Provide the (x, y) coordinate of the cell's center where the given text is located.  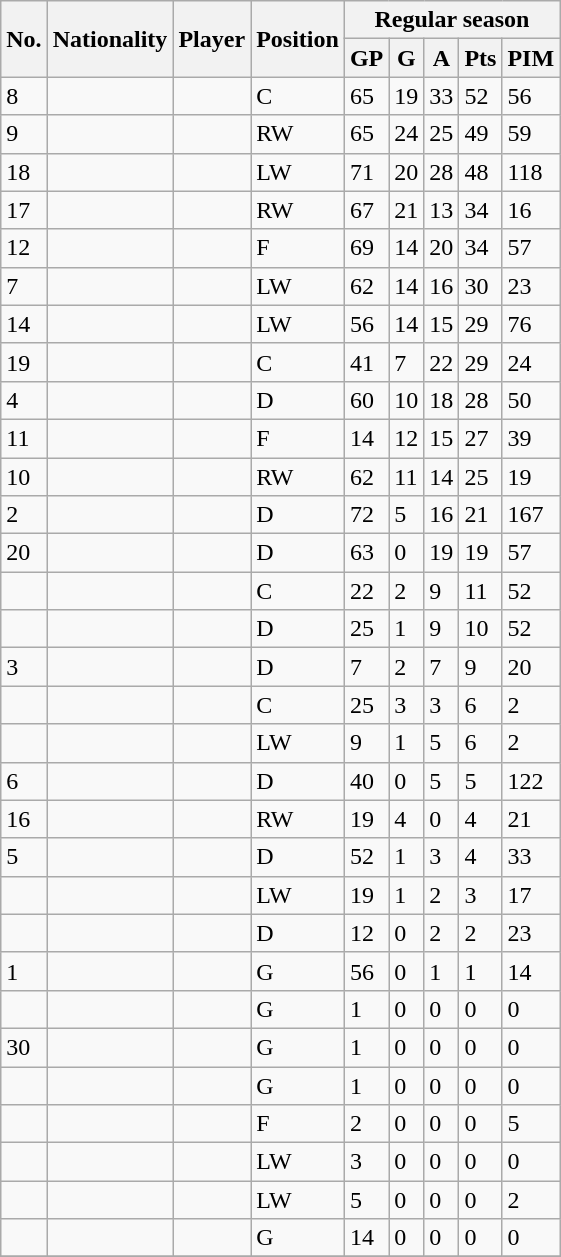
118 (531, 172)
A (442, 58)
67 (366, 210)
167 (531, 515)
63 (366, 553)
8 (24, 96)
76 (531, 324)
40 (366, 781)
GP (366, 58)
Nationality (110, 39)
60 (366, 400)
69 (366, 248)
71 (366, 172)
41 (366, 362)
48 (480, 172)
59 (531, 134)
Pts (480, 58)
Position (298, 39)
39 (531, 438)
No. (24, 39)
122 (531, 781)
13 (442, 210)
PIM (531, 58)
49 (480, 134)
72 (366, 515)
Regular season (452, 20)
Player (212, 39)
27 (480, 438)
50 (531, 400)
